Return the (x, y) coordinate for the center point of the cell that contains the specified text.  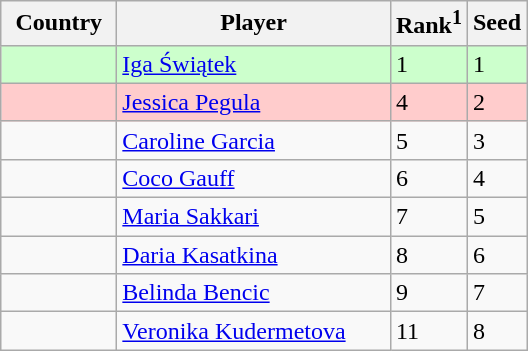
Daria Kasatkina (254, 255)
Rank1 (428, 24)
Player (254, 24)
9 (428, 293)
Caroline Garcia (254, 140)
Veronika Kudermetova (254, 331)
Belinda Bencic (254, 293)
Jessica Pegula (254, 102)
3 (496, 140)
2 (496, 102)
Coco Gauff (254, 178)
Iga Świątek (254, 64)
Seed (496, 24)
Maria Sakkari (254, 217)
Country (59, 24)
11 (428, 331)
